Find where the given text appears and provide that cell's center as (X, Y) coordinate. 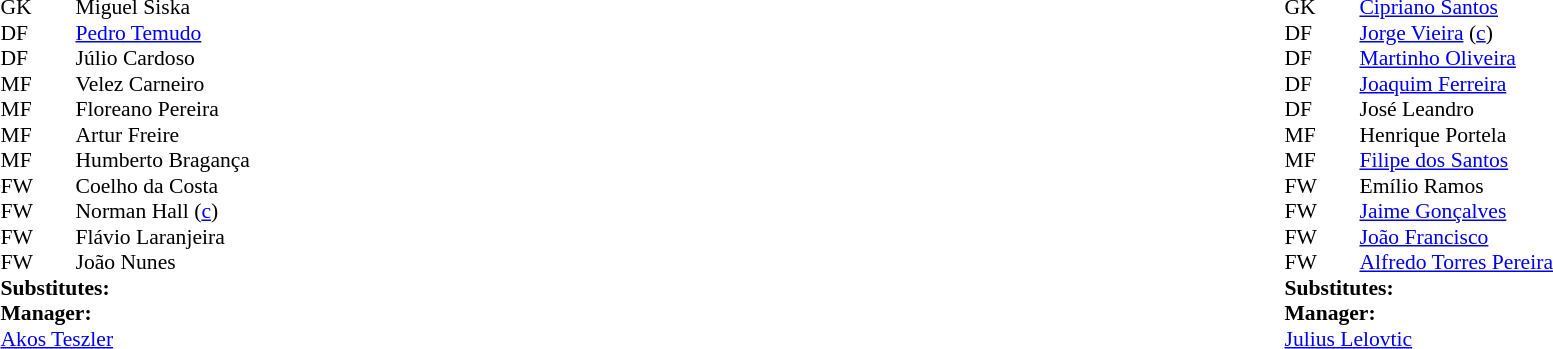
Jorge Vieira (c) (1456, 33)
Artur Freire (163, 135)
Coelho da Costa (163, 186)
Floreano Pereira (163, 109)
Humberto Bragança (163, 161)
Velez Carneiro (163, 84)
Emílio Ramos (1456, 186)
Júlio Cardoso (163, 59)
Flávio Laranjeira (163, 237)
Pedro Temudo (163, 33)
Alfredo Torres Pereira (1456, 263)
Filipe dos Santos (1456, 161)
Henrique Portela (1456, 135)
José Leandro (1456, 109)
Joaquim Ferreira (1456, 84)
João Nunes (163, 263)
Jaime Gonçalves (1456, 211)
Martinho Oliveira (1456, 59)
João Francisco (1456, 237)
Norman Hall (c) (163, 211)
